Extract the [x, y] coordinate from the center of the cell holding the provided text.  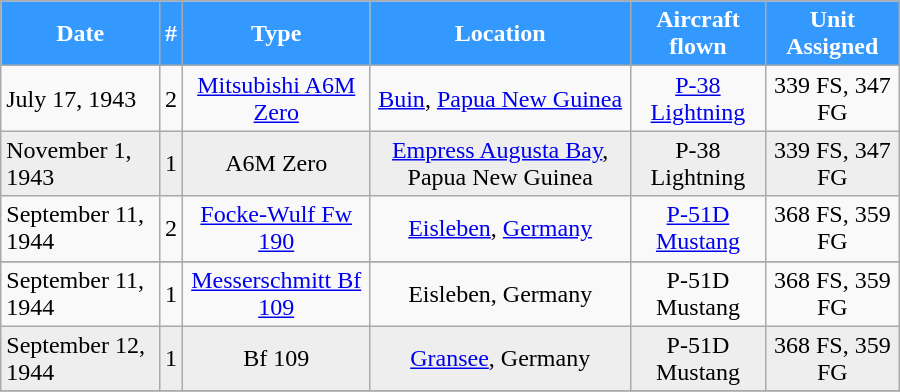
# [172, 34]
July 17, 1943 [80, 98]
Aircraft flown [698, 34]
Buin, Papua New Guinea [500, 98]
Location [500, 34]
Unit Assigned [832, 34]
A6M Zero [276, 164]
Mitsubishi A6M Zero [276, 98]
September 12, 1944 [80, 358]
Bf 109 [276, 358]
Messerschmitt Bf 109 [276, 294]
November 1, 1943 [80, 164]
Type [276, 34]
Gransee, Germany [500, 358]
Empress Augusta Bay, Papua New Guinea [500, 164]
Date [80, 34]
Focke-Wulf Fw 190 [276, 228]
